Capture the cell that displays the provided text and extract its (x, y) central coordinate. 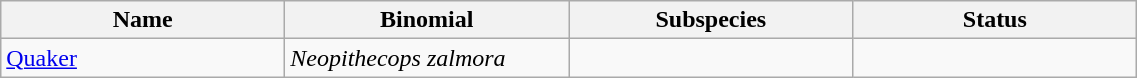
Name (143, 20)
Quaker (143, 58)
Status (995, 20)
Subspecies (711, 20)
Binomial (427, 20)
Neopithecops zalmora (427, 58)
